Determine the (X, Y) coordinate at the center of the cell enclosing the given text.  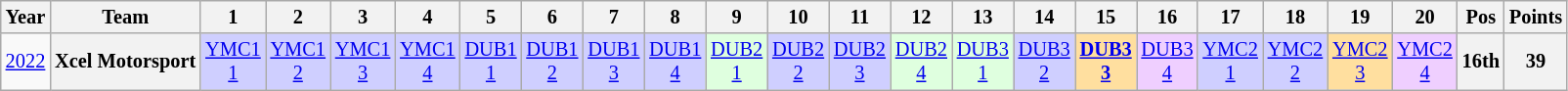
YMC21 (1230, 62)
7 (614, 17)
9 (737, 17)
YMC13 (363, 62)
DUB34 (1167, 62)
DUB12 (551, 62)
8 (675, 17)
2 (298, 17)
DUB21 (737, 62)
DUB11 (491, 62)
11 (860, 17)
YMC24 (1424, 62)
15 (1107, 17)
13 (983, 17)
DUB32 (1044, 62)
18 (1295, 17)
3 (363, 17)
20 (1424, 17)
Points (1536, 17)
4 (427, 17)
16 (1167, 17)
Team (125, 17)
DUB22 (798, 62)
Pos (1481, 17)
6 (551, 17)
39 (1536, 62)
Year (25, 17)
DUB24 (921, 62)
YMC22 (1295, 62)
10 (798, 17)
2022 (25, 62)
17 (1230, 17)
19 (1360, 17)
12 (921, 17)
DUB14 (675, 62)
16th (1481, 62)
DUB23 (860, 62)
DUB13 (614, 62)
DUB31 (983, 62)
Xcel Motorsport (125, 62)
YMC12 (298, 62)
DUB33 (1107, 62)
YMC14 (427, 62)
14 (1044, 17)
1 (233, 17)
5 (491, 17)
YMC23 (1360, 62)
YMC11 (233, 62)
